Search for the cell housing the specified text and yield its [x, y] center coordinate. 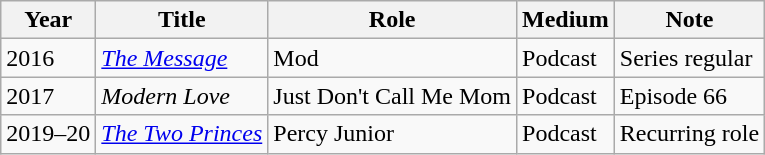
Episode 66 [689, 96]
The Message [182, 58]
Series regular [689, 58]
The Two Princes [182, 134]
Title [182, 20]
Note [689, 20]
Just Don't Call Me Mom [392, 96]
Mod [392, 58]
2019–20 [48, 134]
Medium [566, 20]
Role [392, 20]
Year [48, 20]
2017 [48, 96]
Recurring role [689, 134]
Modern Love [182, 96]
2016 [48, 58]
Percy Junior [392, 134]
